Determine the (X, Y) coordinate at the center of the cell enclosing the given text.  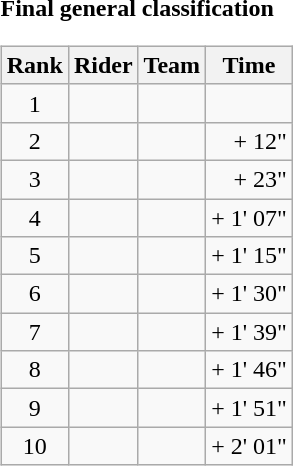
+ 1' 30" (250, 294)
Team (172, 65)
Time (250, 65)
Rank (34, 65)
+ 23" (250, 179)
7 (34, 332)
6 (34, 294)
3 (34, 179)
+ 1' 07" (250, 217)
+ 2' 01" (250, 446)
8 (34, 370)
+ 12" (250, 141)
Rider (103, 65)
2 (34, 141)
10 (34, 446)
+ 1' 39" (250, 332)
9 (34, 408)
+ 1' 51" (250, 408)
+ 1' 46" (250, 370)
+ 1' 15" (250, 256)
4 (34, 217)
1 (34, 103)
5 (34, 256)
